Find where the given text appears and provide that cell's center as (x, y) coordinate. 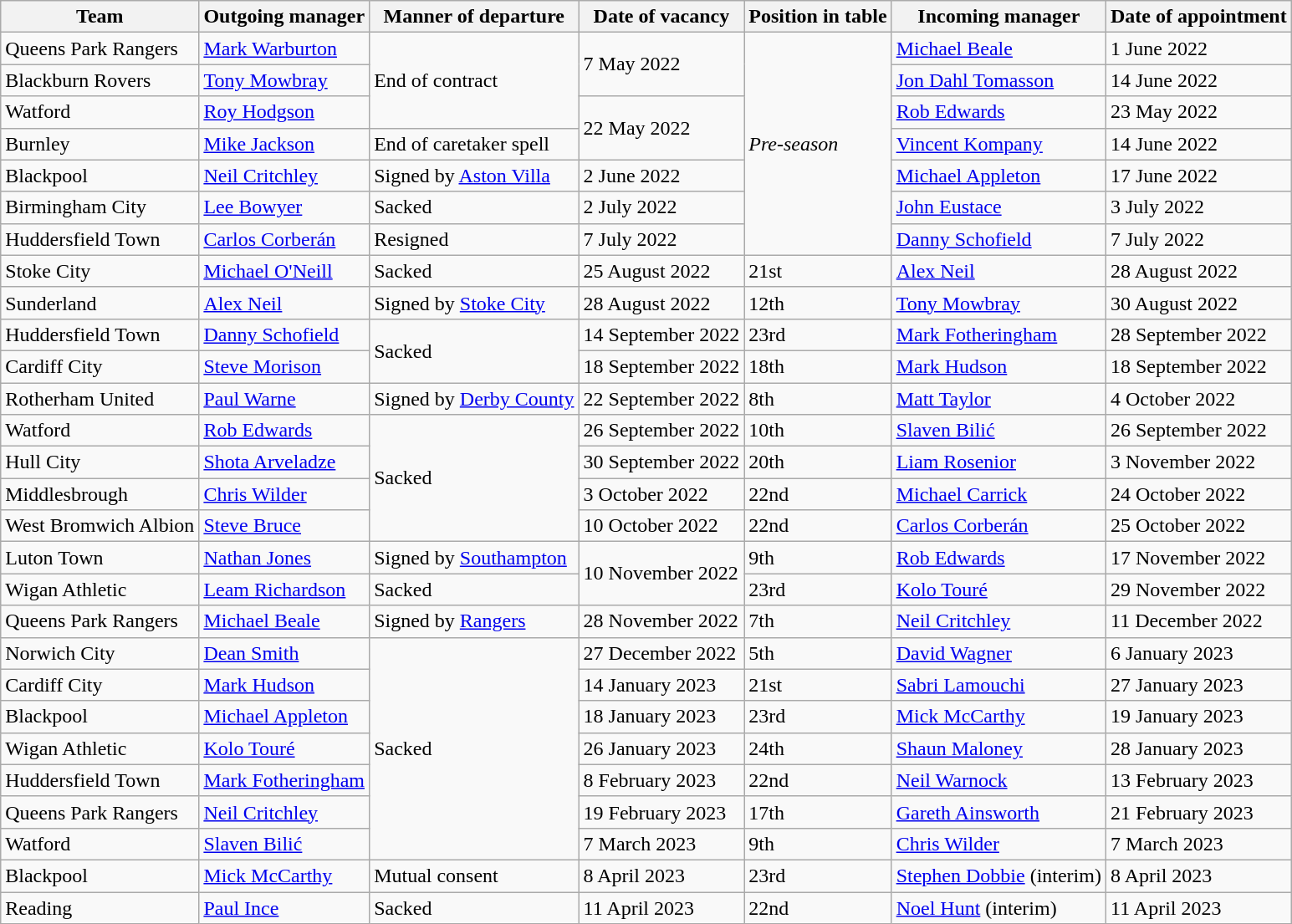
26 January 2023 (661, 748)
23 May 2022 (1198, 112)
3 July 2022 (1198, 207)
Matt Taylor (998, 399)
Rotherham United (100, 399)
11 December 2022 (1198, 621)
Blackburn Rovers (100, 80)
7th (818, 621)
14 September 2022 (661, 334)
22 May 2022 (661, 128)
Stephen Dobbie (interim) (998, 876)
17 November 2022 (1198, 558)
18th (818, 366)
Liam Rosenior (998, 462)
3 October 2022 (661, 494)
17 June 2022 (1198, 176)
25 August 2022 (661, 271)
2 June 2022 (661, 176)
Middlesbrough (100, 494)
3 November 2022 (1198, 462)
18 January 2023 (661, 717)
20th (818, 462)
Lee Bowyer (284, 207)
Signed by Aston Villa (474, 176)
Sabri Lamouchi (998, 685)
Signed by Derby County (474, 399)
Birmingham City (100, 207)
Signed by Rangers (474, 621)
Stoke City (100, 271)
Norwich City (100, 653)
Pre-season (818, 144)
27 December 2022 (661, 653)
Luton Town (100, 558)
Position in table (818, 17)
21 February 2023 (1198, 812)
28 November 2022 (661, 621)
28 September 2022 (1198, 334)
Incoming manager (998, 17)
Gareth Ainsworth (998, 812)
14 January 2023 (661, 685)
Mark Warburton (284, 48)
7 May 2022 (661, 64)
30 August 2022 (1198, 303)
Resigned (474, 239)
Burnley (100, 144)
Manner of departure (474, 17)
Noel Hunt (interim) (998, 907)
Jon Dahl Tomasson (998, 80)
19 February 2023 (661, 812)
12th (818, 303)
Steve Morison (284, 366)
Mutual consent (474, 876)
Date of vacancy (661, 17)
Vincent Kompany (998, 144)
19 January 2023 (1198, 717)
22 September 2022 (661, 399)
27 January 2023 (1198, 685)
8 February 2023 (661, 780)
Signed by Southampton (474, 558)
24th (818, 748)
Nathan Jones (284, 558)
Dean Smith (284, 653)
Reading (100, 907)
Outgoing manager (284, 17)
10 November 2022 (661, 574)
10th (818, 431)
Signed by Stoke City (474, 303)
Michael Carrick (998, 494)
Sunderland (100, 303)
End of caretaker spell (474, 144)
Paul Warne (284, 399)
Mike Jackson (284, 144)
Date of appointment (1198, 17)
Team (100, 17)
10 October 2022 (661, 526)
4 October 2022 (1198, 399)
Hull City (100, 462)
John Eustace (998, 207)
13 February 2023 (1198, 780)
Shaun Maloney (998, 748)
West Bromwich Albion (100, 526)
End of contract (474, 80)
25 October 2022 (1198, 526)
5th (818, 653)
1 June 2022 (1198, 48)
Paul Ince (284, 907)
29 November 2022 (1198, 590)
2 July 2022 (661, 207)
David Wagner (998, 653)
17th (818, 812)
8th (818, 399)
Michael O'Neill (284, 271)
30 September 2022 (661, 462)
Steve Bruce (284, 526)
6 January 2023 (1198, 653)
Leam Richardson (284, 590)
28 January 2023 (1198, 748)
Roy Hodgson (284, 112)
Neil Warnock (998, 780)
Shota Arveladze (284, 462)
24 October 2022 (1198, 494)
